Detect which cell encompasses the target text, then output its (x, y) center coordinate. 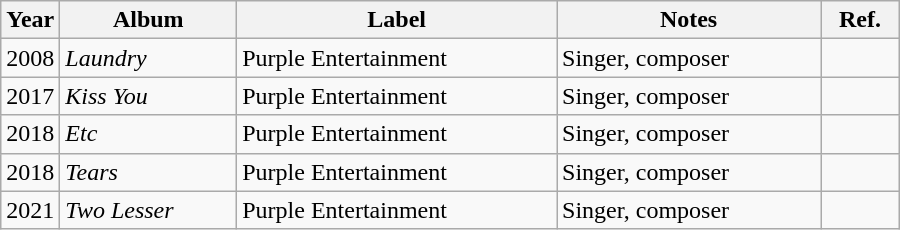
Etc (148, 134)
Year (30, 20)
2021 (30, 210)
Tears (148, 172)
Notes (689, 20)
Label (397, 20)
2017 (30, 96)
Two Lesser (148, 210)
2008 (30, 58)
Laundry (148, 58)
Ref. (860, 20)
Album (148, 20)
Kiss You (148, 96)
